Return the [x, y] coordinate for the center point of the cell that contains the specified text.  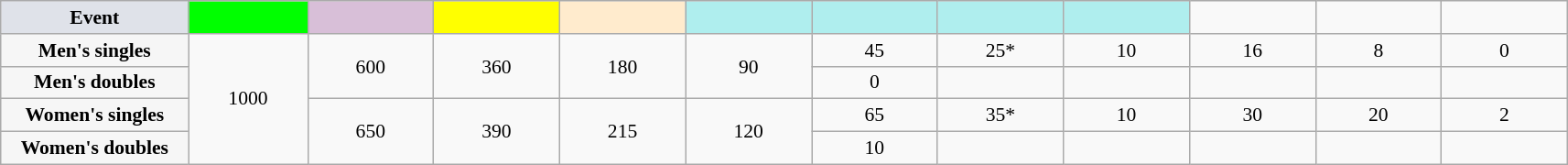
90 [749, 66]
650 [371, 132]
30 [1252, 115]
600 [371, 66]
25* [1000, 50]
45 [874, 50]
35* [1000, 115]
Men's singles [95, 50]
Women's doubles [95, 148]
Event [95, 17]
1000 [248, 99]
180 [622, 66]
Women's singles [95, 115]
8 [1379, 50]
2 [1505, 115]
65 [874, 115]
Men's doubles [95, 82]
215 [622, 132]
120 [749, 132]
16 [1252, 50]
20 [1379, 115]
390 [497, 132]
360 [497, 66]
